From the cell containing the given text, extract its center point as [x, y] coordinate. 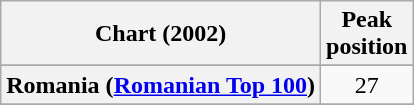
27 [367, 85]
Romania (Romanian Top 100) [161, 85]
Peakposition [367, 34]
Chart (2002) [161, 34]
